Identify which cell holds the provided text, then report its [x, y] central coordinate. 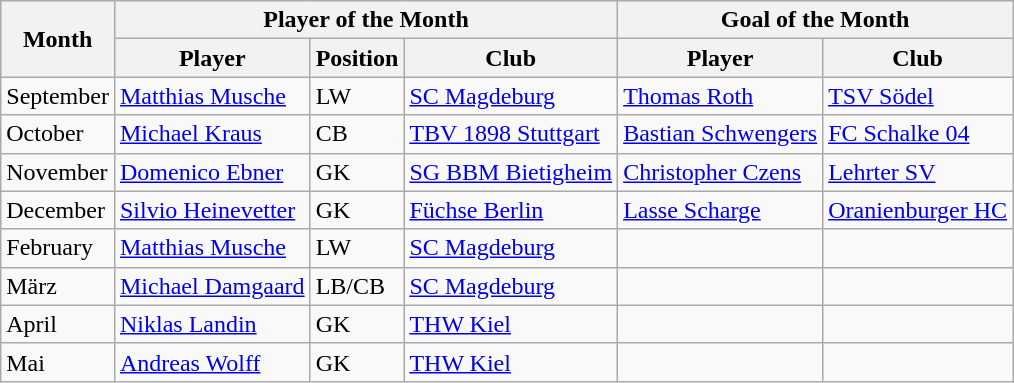
Oranienburger HC [918, 210]
Month [58, 39]
Füchse Berlin [511, 210]
Player of the Month [366, 20]
Michael Kraus [212, 134]
September [58, 96]
SG BBM Bietigheim [511, 172]
Domenico Ebner [212, 172]
April [58, 324]
Thomas Roth [720, 96]
März [58, 286]
CB [357, 134]
February [58, 248]
Silvio Heinevetter [212, 210]
Goal of the Month [816, 20]
TBV 1898 Stuttgart [511, 134]
FC Schalke 04 [918, 134]
TSV Södel [918, 96]
October [58, 134]
Christopher Czens [720, 172]
Michael Damgaard [212, 286]
Mai [58, 362]
December [58, 210]
Lasse Scharge [720, 210]
Lehrter SV [918, 172]
Position [357, 58]
November [58, 172]
Bastian Schwengers [720, 134]
Niklas Landin [212, 324]
Andreas Wolff [212, 362]
LB/CB [357, 286]
